Detect which cell encompasses the target text, then output its (x, y) center coordinate. 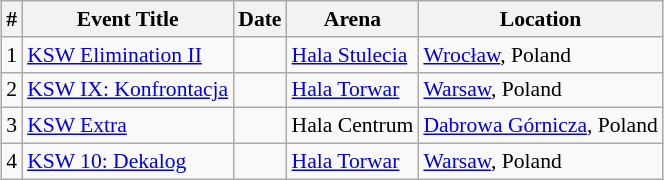
1 (12, 55)
Hala Centrum (353, 126)
3 (12, 126)
Hala Stulecia (353, 55)
KSW Elimination II (128, 55)
# (12, 19)
Date (260, 19)
KSW 10: Dekalog (128, 162)
Event Title (128, 19)
KSW IX: Konfrontacja (128, 90)
2 (12, 90)
Location (540, 19)
KSW Extra (128, 126)
Wrocław, Poland (540, 55)
Dabrowa Górnicza, Poland (540, 126)
4 (12, 162)
Arena (353, 19)
